Detect which cell encompasses the target text, then output its (X, Y) center coordinate. 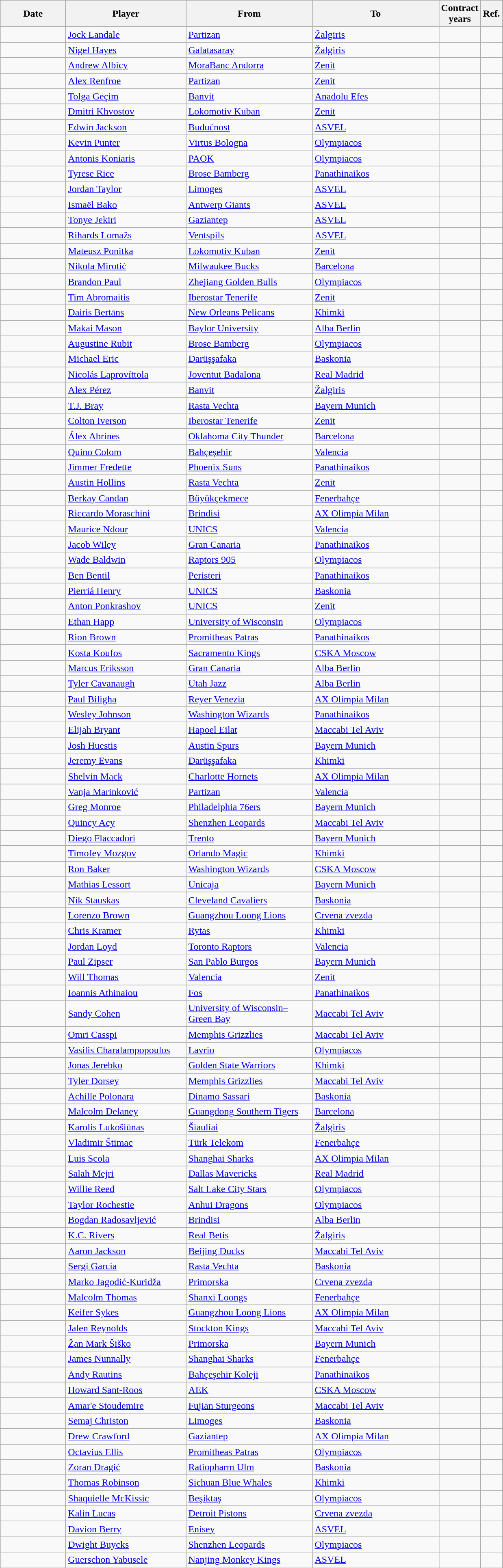
Andrew Albicy (126, 65)
Tyler Cavanaugh (126, 683)
Amar'e Stoudemire (126, 1405)
Lavrio (249, 1050)
Diego Flaccadori (126, 838)
Octavius Ellis (126, 1451)
Date (33, 14)
Ben Bentil (126, 575)
Guangdong Southern Tigers (249, 1112)
Bahçeşehir Koleji (249, 1374)
New Orleans Pelicans (249, 313)
Zoran Dragić (126, 1467)
Willie Reed (126, 1189)
Álex Abrines (126, 436)
James Nunnally (126, 1359)
From (249, 14)
Rytas (249, 931)
Antonis Koniaris (126, 158)
Taylor Rochestie (126, 1205)
Makai Mason (126, 328)
Rihards Lomažs (126, 235)
Charlotte Hornets (249, 776)
Austin Hollins (126, 483)
Sacramento Kings (249, 652)
Edwin Jackson (126, 127)
Vladimir Štimac (126, 1143)
Dairis Bertāns (126, 313)
Maurice Ndour (126, 529)
Toronto Raptors (249, 946)
Jalen Reynolds (126, 1328)
Contractyears (460, 14)
Mathias Lessort (126, 884)
Beşiktaş (249, 1498)
Jordan Taylor (126, 189)
Bogdan Radosavljević (126, 1220)
Drew Crawford (126, 1436)
Reyer Venezia (249, 699)
Zhejiang Golden Bulls (249, 282)
Paul Zipser (126, 962)
Kalin Lucas (126, 1514)
Brandon Paul (126, 282)
Malcolm Thomas (126, 1297)
Shaquielle McKissic (126, 1498)
Lorenzo Brown (126, 915)
Achille Polonara (126, 1096)
Jacob Wiley (126, 544)
Joventut Badalona (249, 374)
AEK (249, 1390)
Golden State Warriors (249, 1065)
Player (126, 14)
Stockton Kings (249, 1328)
Austin Spurs (249, 745)
T.J. Bray (126, 405)
Alex Renfroe (126, 81)
Sandy Cohen (126, 1013)
Semaj Christon (126, 1421)
Andy Rautins (126, 1374)
Real Betis (249, 1235)
Ventspils (249, 235)
Anhui Dragons (249, 1205)
Timofey Mozgov (126, 853)
Chris Kramer (126, 931)
Wesley Johnson (126, 715)
To (375, 14)
Aaron Jackson (126, 1251)
Fos (249, 993)
MoraBanc Andorra (249, 65)
Salah Mejri (126, 1173)
Fujian Sturgeons (249, 1405)
Greg Monroe (126, 807)
Ron Baker (126, 869)
Hapoel Eilat (249, 730)
Dmitri Khvostov (126, 112)
Tim Abromaitis (126, 297)
Berkay Candan (126, 498)
Oklahoma City Thunder (249, 436)
Riccardo Moraschini (126, 514)
Luis Scola (126, 1158)
Nigel Hayes (126, 50)
Colton Iverson (126, 421)
Budućnost (249, 127)
Will Thomas (126, 977)
Milwaukee Bucks (249, 266)
Orlando Magic (249, 853)
Michael Eric (126, 359)
Philadelphia 76ers (249, 807)
Sichuan Blue Whales (249, 1483)
Nik Stauskas (126, 900)
Keifer Sykes (126, 1313)
Tyler Dorsey (126, 1081)
Žan Mark Šiško (126, 1343)
Dinamo Sassari (249, 1096)
Ethan Happ (126, 622)
Vasilis Charalampopoulos (126, 1050)
Augustine Rubit (126, 343)
Jonas Jerebko (126, 1065)
Kosta Koufos (126, 652)
Peristeri (249, 575)
Galatasaray (249, 50)
Alex Pérez (126, 390)
Ref. (492, 14)
Jordan Loyd (126, 946)
Virtus Bologna (249, 143)
San Pablo Burgos (249, 962)
Dwight Buycks (126, 1544)
Malcolm Delaney (126, 1112)
Sergi García (126, 1266)
Dallas Mavericks (249, 1173)
Rion Brown (126, 637)
Mateusz Ponitka (126, 251)
Cleveland Cavaliers (249, 900)
Nicolás Laprovíttola (126, 374)
Guerschon Yabusele (126, 1560)
Paul Biligha (126, 699)
Ioannis Athinaiou (126, 993)
University of Wisconsin–Green Bay (249, 1013)
Davion Berry (126, 1529)
Tyrese Rice (126, 173)
Anadolu Efes (375, 96)
Quino Colom (126, 452)
Josh Huestis (126, 745)
Pierriá Henry (126, 591)
Unicaja (249, 884)
Omri Casspi (126, 1035)
Salt Lake City Stars (249, 1189)
Tonye Jekiri (126, 220)
Jimmer Fredette (126, 467)
Marko Jagodić-Kuridža (126, 1282)
Trento (249, 838)
Vanja Marinković (126, 792)
Enisey (249, 1529)
Kevin Punter (126, 143)
Shanxi Loongs (249, 1297)
Detroit Pistons (249, 1514)
Jock Landale (126, 35)
PAOK (249, 158)
Antwerp Giants (249, 204)
Tolga Geçim (126, 96)
Nikola Mirotić (126, 266)
K.C. Rivers (126, 1235)
Shelvin Mack (126, 776)
Ismaël Bako (126, 204)
Karolis Lukošiūnas (126, 1127)
Utah Jazz (249, 683)
Quincy Acy (126, 823)
Šiauliai (249, 1127)
Türk Telekom (249, 1143)
Wade Baldwin (126, 560)
Nanjing Monkey Kings (249, 1560)
Anton Ponkrashov (126, 606)
Elijah Bryant (126, 730)
University of Wisconsin (249, 622)
Ratiopharm Ulm (249, 1467)
Büyükçekmece (249, 498)
Bahçeşehir (249, 452)
Howard Sant-Roos (126, 1390)
Raptors 905 (249, 560)
Jeremy Evans (126, 761)
Thomas Robinson (126, 1483)
Phoenix Suns (249, 467)
Beijing Ducks (249, 1251)
Baylor University (249, 328)
Marcus Eriksson (126, 668)
